Return the (x, y) coordinate for the center point of the cell that contains the specified text.  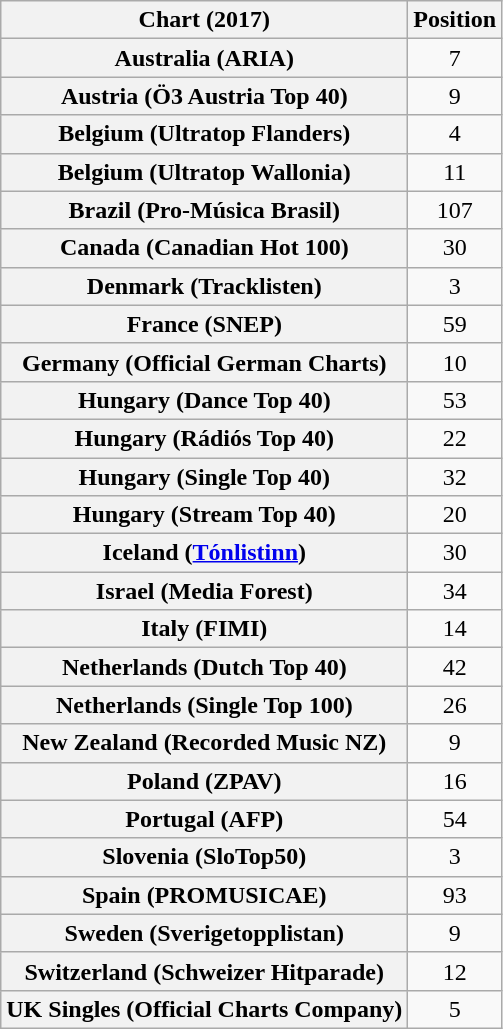
Chart (2017) (204, 20)
France (SNEP) (204, 324)
Germany (Official German Charts) (204, 362)
11 (455, 172)
Portugal (AFP) (204, 819)
10 (455, 362)
UK Singles (Official Charts Company) (204, 1009)
Hungary (Dance Top 40) (204, 400)
59 (455, 324)
Slovenia (SloTop50) (204, 857)
34 (455, 591)
42 (455, 667)
Netherlands (Dutch Top 40) (204, 667)
Australia (ARIA) (204, 58)
Brazil (Pro-Música Brasil) (204, 210)
Canada (Canadian Hot 100) (204, 248)
Hungary (Stream Top 40) (204, 515)
4 (455, 134)
107 (455, 210)
Denmark (Tracklisten) (204, 286)
Hungary (Rádiós Top 40) (204, 438)
Iceland (Tónlistinn) (204, 553)
54 (455, 819)
New Zealand (Recorded Music NZ) (204, 743)
Israel (Media Forest) (204, 591)
22 (455, 438)
7 (455, 58)
Austria (Ö3 Austria Top 40) (204, 96)
14 (455, 629)
Position (455, 20)
Hungary (Single Top 40) (204, 477)
26 (455, 705)
Belgium (Ultratop Wallonia) (204, 172)
32 (455, 477)
12 (455, 971)
Spain (PROMUSICAE) (204, 895)
Sweden (Sverigetopplistan) (204, 933)
93 (455, 895)
Italy (FIMI) (204, 629)
20 (455, 515)
16 (455, 781)
5 (455, 1009)
Switzerland (Schweizer Hitparade) (204, 971)
53 (455, 400)
Belgium (Ultratop Flanders) (204, 134)
Poland (ZPAV) (204, 781)
Netherlands (Single Top 100) (204, 705)
